Pinpoint the cell where the given text exists, returning its (X, Y) midpoint coordinate. 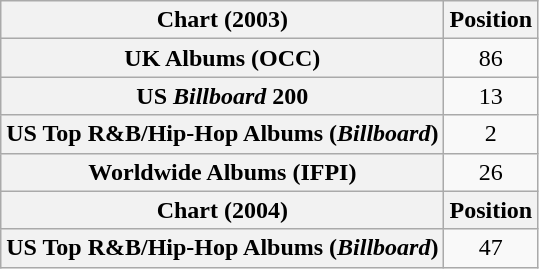
UK Albums (OCC) (222, 58)
Chart (2003) (222, 20)
86 (491, 58)
US Billboard 200 (222, 96)
13 (491, 96)
Chart (2004) (222, 210)
2 (491, 134)
Worldwide Albums (IFPI) (222, 172)
47 (491, 248)
26 (491, 172)
